Search for the cell housing the specified text and yield its (X, Y) center coordinate. 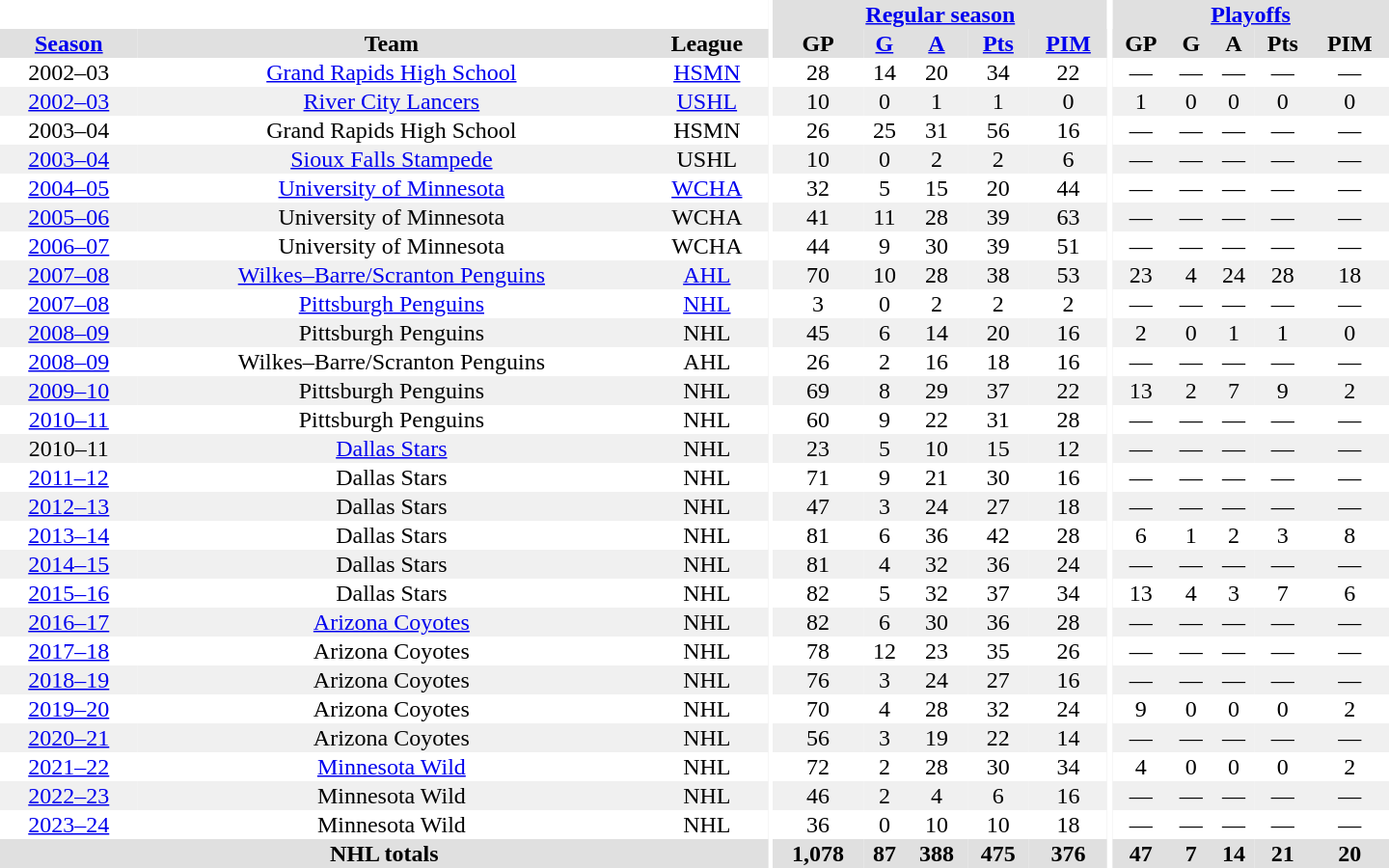
NHL totals (384, 854)
1,078 (818, 854)
11 (885, 217)
60 (818, 420)
41 (818, 217)
45 (818, 333)
2020–21 (69, 738)
River City Lancers (392, 101)
388 (937, 854)
71 (818, 477)
2022–23 (69, 796)
72 (818, 767)
Regular season (940, 14)
25 (885, 130)
78 (818, 651)
63 (1069, 217)
46 (818, 796)
53 (1069, 275)
Team (392, 43)
League (706, 43)
29 (937, 391)
2013–14 (69, 535)
Sioux Falls Stampede (392, 159)
2006–07 (69, 246)
35 (998, 651)
2004–05 (69, 188)
2015–16 (69, 593)
Playoffs (1250, 14)
2005–06 (69, 217)
2014–15 (69, 564)
38 (998, 275)
2021–22 (69, 767)
42 (998, 535)
2018–19 (69, 680)
19 (937, 738)
51 (1069, 246)
2012–13 (69, 506)
2016–17 (69, 622)
2017–18 (69, 651)
Season (69, 43)
69 (818, 391)
2009–10 (69, 391)
376 (1069, 854)
2011–12 (69, 477)
76 (818, 680)
87 (885, 854)
2019–20 (69, 709)
2023–24 (69, 825)
475 (998, 854)
